Extract the [X, Y] coordinate from the center of the cell holding the provided text.  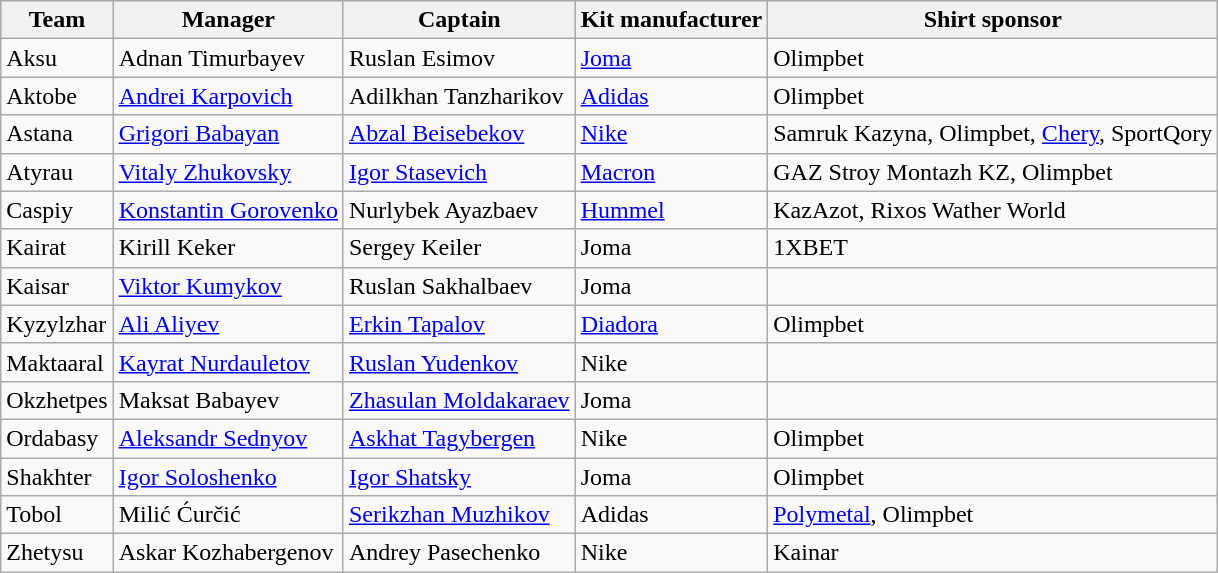
Maktaaral [57, 362]
Grigori Babayan [228, 134]
Zhasulan Moldakaraev [459, 400]
Aktobe [57, 96]
Kainar [993, 553]
Abzal Beisebekov [459, 134]
Polymetal, Olimpbet [993, 515]
Erkin Tapalov [459, 324]
GAZ Stroy Montazh KZ, Olimpbet [993, 172]
Captain [459, 20]
Andrei Karpovich [228, 96]
Serikzhan Muzhikov [459, 515]
Milić Ćurčić [228, 515]
Manager [228, 20]
Macron [672, 172]
Ruslan Yudenkov [459, 362]
Askhat Tagybergen [459, 438]
Astana [57, 134]
Shakhter [57, 477]
Igor Soloshenko [228, 477]
Caspiy [57, 210]
Vitaly Zhukovsky [228, 172]
Okzhetpes [57, 400]
Atyrau [57, 172]
Shirt sponsor [993, 20]
Adilkhan Tanzharikov [459, 96]
Ruslan Sakhalbaev [459, 286]
Kirill Keker [228, 248]
Kyzylzhar [57, 324]
Ali Aliyev [228, 324]
Ruslan Esimov [459, 58]
Tobol [57, 515]
Zhetysu [57, 553]
Kayrat Nurdauletov [228, 362]
Aksu [57, 58]
Aleksandr Sednyov [228, 438]
Samruk Kazyna, Olimpbet, Chery, SportQory [993, 134]
Askar Kozhabergenov [228, 553]
Konstantin Gorovenko [228, 210]
Viktor Kumykov [228, 286]
Kaisar [57, 286]
Team [57, 20]
Kairat [57, 248]
Adnan Timurbayev [228, 58]
Igor Shatsky [459, 477]
Andrey Pasechenko [459, 553]
Nurlybek Ayazbaev [459, 210]
1XBET [993, 248]
KazAzot, Rixos Wather World [993, 210]
Kit manufacturer [672, 20]
Sergey Keiler [459, 248]
Diadora [672, 324]
Hummel [672, 210]
Igor Stasevich [459, 172]
Ordabasy [57, 438]
Maksat Babayev [228, 400]
